Pinpoint the cell where the given text exists, returning its [x, y] midpoint coordinate. 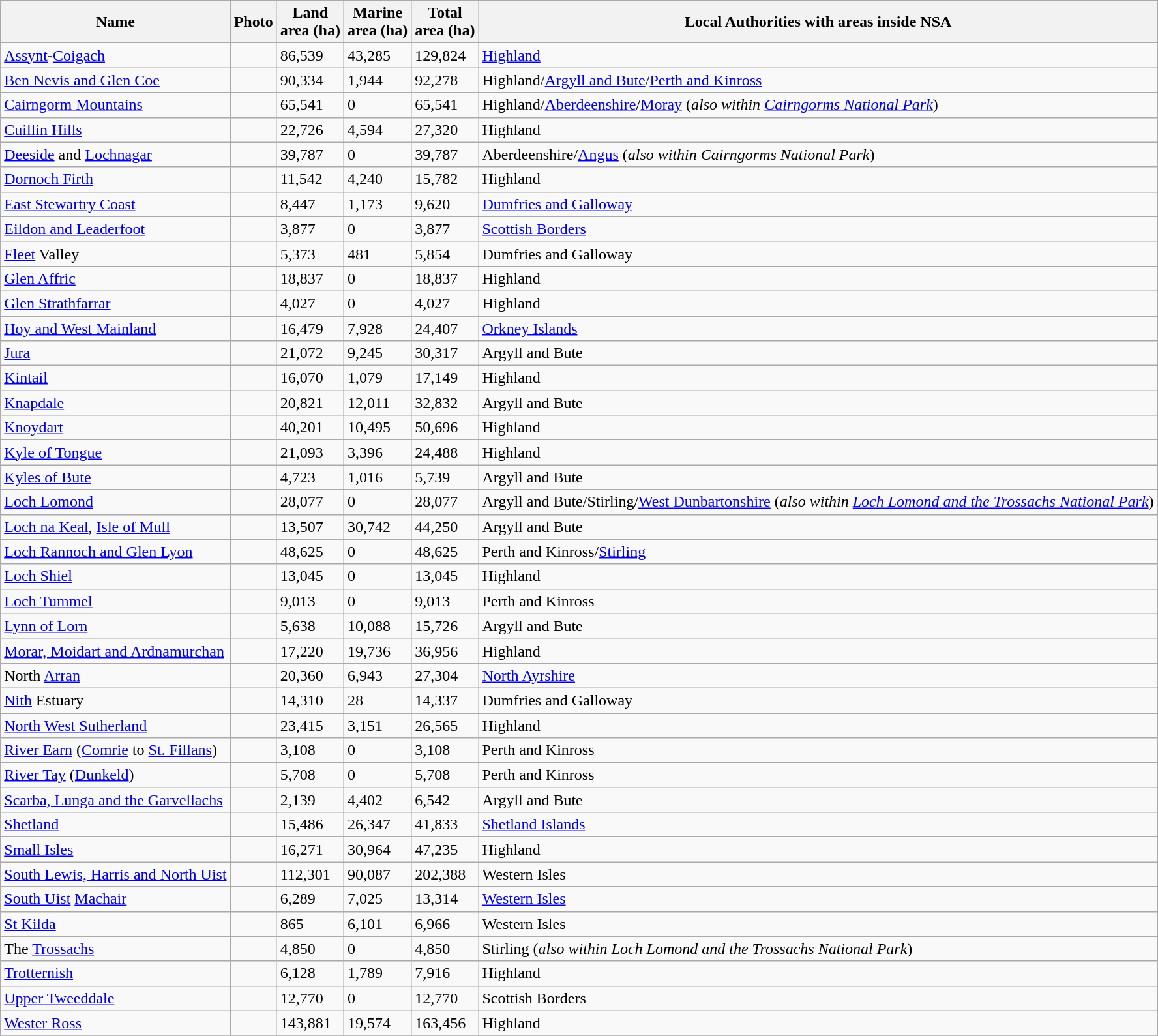
24,407 [445, 328]
South Lewis, Harris and North Uist [115, 874]
163,456 [445, 1023]
Aberdeenshire/Angus (also within Cairngorms National Park) [818, 155]
1,079 [377, 378]
26,565 [445, 726]
1,016 [377, 477]
River Tay (Dunkeld) [115, 775]
30,964 [377, 850]
Eildon and Leaderfoot [115, 229]
Deeside and Lochnagar [115, 155]
19,574 [377, 1023]
5,373 [310, 254]
6,289 [310, 899]
23,415 [310, 726]
202,388 [445, 874]
32,832 [445, 403]
5,638 [310, 626]
Local Authorities with areas inside NSA [818, 22]
Highland/Aberdeenshire/Moray (also within Cairngorms National Park) [818, 105]
Loch Shiel [115, 576]
Shetland Islands [818, 825]
Scarba, Lunga and the Garvellachs [115, 800]
17,149 [445, 378]
10,088 [377, 626]
Highland/Argyll and Bute/Perth and Kinross [818, 80]
44,250 [445, 527]
90,334 [310, 80]
6,101 [377, 924]
Lynn of Lorn [115, 626]
5,739 [445, 477]
26,347 [377, 825]
Argyll and Bute/Stirling/West Dunbartonshire (also within Loch Lomond and the Trossachs National Park) [818, 502]
90,087 [377, 874]
3,151 [377, 726]
Loch Lomond [115, 502]
3,396 [377, 452]
8,447 [310, 204]
28 [377, 700]
Marinearea (ha) [377, 22]
Landarea (ha) [310, 22]
15,782 [445, 179]
5,854 [445, 254]
Knapdale [115, 403]
9,245 [377, 353]
865 [310, 924]
15,486 [310, 825]
4,594 [377, 130]
50,696 [445, 428]
20,821 [310, 403]
21,072 [310, 353]
Small Isles [115, 850]
6,542 [445, 800]
10,495 [377, 428]
Shetland [115, 825]
129,824 [445, 55]
East Stewartry Coast [115, 204]
Morar, Moidart and Ardnamurchan [115, 651]
6,943 [377, 675]
112,301 [310, 874]
Kintail [115, 378]
30,742 [377, 527]
1,944 [377, 80]
14,337 [445, 700]
Jura [115, 353]
9,620 [445, 204]
1,789 [377, 973]
Stirling (also within Loch Lomond and the Trossachs National Park) [818, 949]
Photo [253, 22]
143,881 [310, 1023]
Glen Strathfarrar [115, 303]
43,285 [377, 55]
40,201 [310, 428]
7,928 [377, 328]
13,314 [445, 899]
South Uist Machair [115, 899]
4,402 [377, 800]
41,833 [445, 825]
Knoydart [115, 428]
Fleet Valley [115, 254]
Cuillin Hills [115, 130]
20,360 [310, 675]
Orkney Islands [818, 328]
16,271 [310, 850]
11,542 [310, 179]
Hoy and West Mainland [115, 328]
19,736 [377, 651]
Ben Nevis and Glen Coe [115, 80]
30,317 [445, 353]
22,726 [310, 130]
North West Sutherland [115, 726]
Loch na Keal, Isle of Mull [115, 527]
St Kilda [115, 924]
Cairngorm Mountains [115, 105]
12,011 [377, 403]
7,916 [445, 973]
21,093 [310, 452]
Kyles of Bute [115, 477]
13,507 [310, 527]
Loch Tummel [115, 601]
92,278 [445, 80]
24,488 [445, 452]
Upper Tweeddale [115, 998]
7,025 [377, 899]
16,479 [310, 328]
Name [115, 22]
Loch Rannoch and Glen Lyon [115, 552]
27,320 [445, 130]
Dornoch Firth [115, 179]
86,539 [310, 55]
6,966 [445, 924]
4,723 [310, 477]
47,235 [445, 850]
North Ayrshire [818, 675]
Glen Affric [115, 278]
15,726 [445, 626]
1,173 [377, 204]
27,304 [445, 675]
2,139 [310, 800]
16,070 [310, 378]
Kyle of Tongue [115, 452]
4,240 [377, 179]
North Arran [115, 675]
36,956 [445, 651]
6,128 [310, 973]
481 [377, 254]
Trotternish [115, 973]
Assynt-Coigach [115, 55]
Totalarea (ha) [445, 22]
17,220 [310, 651]
The Trossachs [115, 949]
14,310 [310, 700]
Nith Estuary [115, 700]
Wester Ross [115, 1023]
River Earn (Comrie to St. Fillans) [115, 750]
Perth and Kinross/Stirling [818, 552]
